Detect which cell encompasses the target text, then output its [x, y] center coordinate. 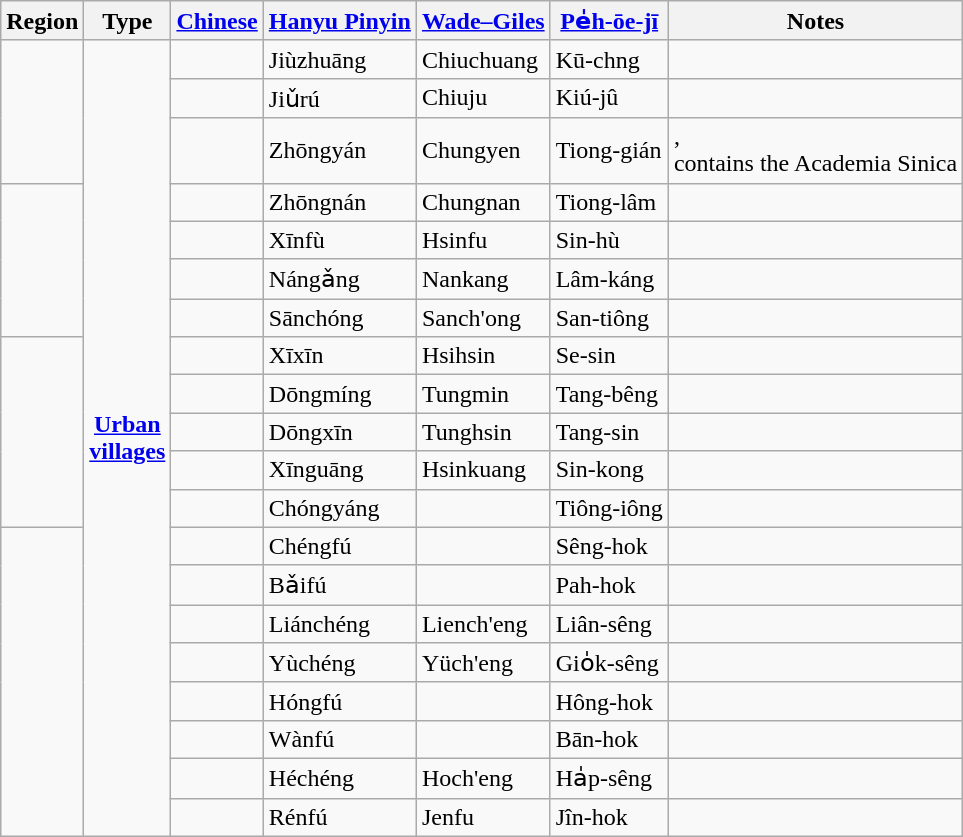
Chinese [217, 21]
Se-sin [609, 356]
Jiùzhuāng [340, 59]
Urbanvillages [128, 438]
Pah-hok [609, 585]
Tiông-iông [609, 508]
Chiuchuang [483, 59]
Liân-sêng [609, 624]
Sêng-hok [609, 546]
Chungnan [483, 202]
Bān-hok [609, 739]
Tang-bêng [609, 394]
Tiong-gián [609, 150]
Hsinfu [483, 240]
Liánchéng [340, 624]
Zhōngnán [340, 202]
Pe̍h-ōe-jī [609, 21]
Sanch'ong [483, 318]
Hsinkuang [483, 470]
Tunghsin [483, 432]
Hông-hok [609, 701]
Wànfú [340, 739]
Kū-chng [609, 59]
Yùchéng [340, 663]
Type [128, 21]
Hoch'eng [483, 778]
Region [42, 21]
Kiú-jû [609, 98]
Ha̍p-sêng [609, 778]
Yüch'eng [483, 663]
Tiong-lâm [609, 202]
Liench'eng [483, 624]
Hanyu Pinyin [340, 21]
Nankang [483, 279]
Tang-sin [609, 432]
Zhōngyán [340, 150]
Hóngfú [340, 701]
Lâm-káng [609, 279]
Wade–Giles [483, 21]
Sin-kong [609, 470]
Dōngxīn [340, 432]
Dōngmíng [340, 394]
Xīxīn [340, 356]
Notes [815, 21]
Rénfú [340, 817]
Sin-hù [609, 240]
Bǎifú [340, 585]
Gio̍k-sêng [609, 663]
Jiǔrú [340, 98]
, contains the Academia Sinica [815, 150]
Chóngyáng [340, 508]
Chiuju [483, 98]
Nángǎng [340, 279]
Chéngfú [340, 546]
Xīnguāng [340, 470]
Tungmin [483, 394]
Xīnfù [340, 240]
Jenfu [483, 817]
Sānchóng [340, 318]
Chungyen [483, 150]
Hsihsin [483, 356]
Héchéng [340, 778]
San-tiông [609, 318]
Jîn-hok [609, 817]
